Find where the given text appears and provide that cell's center as (X, Y) coordinate. 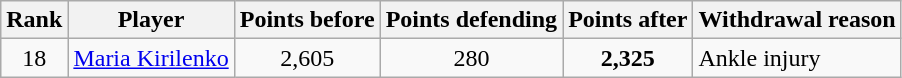
Points after (628, 20)
2,325 (628, 58)
Ankle injury (797, 58)
Player (151, 20)
Maria Kirilenko (151, 58)
18 (34, 58)
280 (471, 58)
Rank (34, 20)
Withdrawal reason (797, 20)
Points defending (471, 20)
2,605 (307, 58)
Points before (307, 20)
